Return the (X, Y) coordinate for the center point of the cell that contains the specified text.  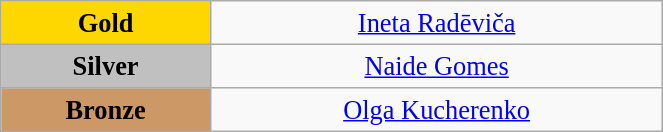
Silver (106, 66)
Olga Kucherenko (436, 109)
Bronze (106, 109)
Naide Gomes (436, 66)
Ineta Radēviča (436, 22)
Gold (106, 22)
